Find where the given text appears and provide that cell's center as [x, y] coordinate. 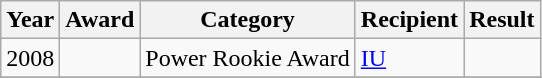
Category [248, 20]
IU [409, 58]
2008 [30, 58]
Recipient [409, 20]
Power Rookie Award [248, 58]
Award [100, 20]
Result [502, 20]
Year [30, 20]
